Pinpoint the cell where the given text exists, returning its (X, Y) midpoint coordinate. 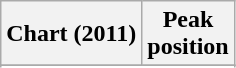
Peakposition (188, 34)
Chart (2011) (72, 34)
